Pinpoint the cell where the given text exists, returning its [x, y] midpoint coordinate. 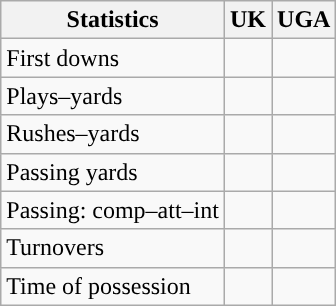
Passing yards [113, 172]
Statistics [113, 20]
UK [248, 20]
Rushes–yards [113, 134]
First downs [113, 58]
UGA [304, 20]
Plays–yards [113, 96]
Time of possession [113, 286]
Passing: comp–att–int [113, 210]
Turnovers [113, 248]
